Provide the (x, y) coordinate of the cell's center where the given text is located.  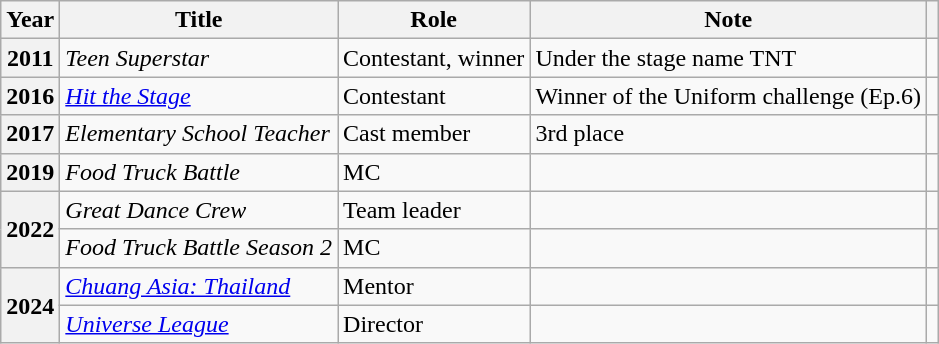
2017 (30, 134)
Role (434, 20)
Year (30, 20)
2019 (30, 172)
Winner of the Uniform challenge (Ep.6) (728, 96)
Director (434, 324)
2011 (30, 58)
Food Truck Battle (199, 172)
2022 (30, 229)
Contestant, winner (434, 58)
2024 (30, 305)
Chuang Asia: Thailand (199, 286)
Under the stage name TNT (728, 58)
Note (728, 20)
Title (199, 20)
Elementary School Teacher (199, 134)
Mentor (434, 286)
2016 (30, 96)
Team leader (434, 210)
Hit the Stage (199, 96)
Great Dance Crew (199, 210)
Contestant (434, 96)
Cast member (434, 134)
Teen Superstar (199, 58)
Universe League (199, 324)
Food Truck Battle Season 2 (199, 248)
3rd place (728, 134)
